Determine the (X, Y) coordinate at the center of the cell enclosing the given text.  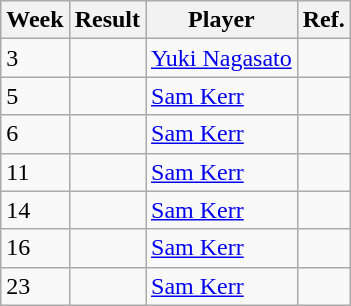
Player (222, 20)
Yuki Nagasato (222, 58)
3 (35, 58)
11 (35, 172)
Week (35, 20)
Result (107, 20)
14 (35, 210)
5 (35, 96)
16 (35, 248)
Ref. (324, 20)
6 (35, 134)
23 (35, 286)
